Search for the cell housing the specified text and yield its [x, y] center coordinate. 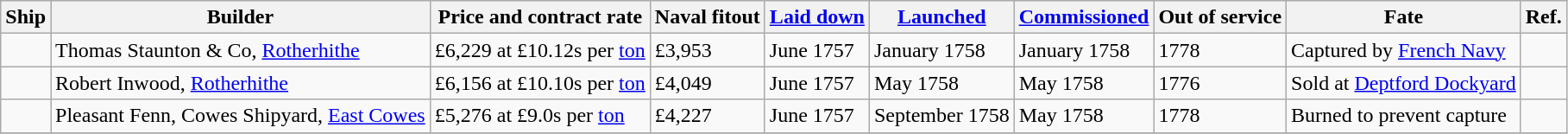
Out of service [1220, 17]
Sold at Deptford Dockyard [1404, 83]
Naval fitout [708, 17]
Pleasant Fenn, Cowes Shipyard, East Cowes [241, 116]
Burned to prevent capture [1404, 116]
Launched [941, 17]
£6,229 at £10.12s per ton [540, 50]
1776 [1220, 83]
Laid down [816, 17]
Commissioned [1084, 17]
Fate [1404, 17]
£5,276 at £9.0s per ton [540, 116]
£4,049 [708, 83]
Thomas Staunton & Co, Rotherhithe [241, 50]
Ref. [1543, 17]
Robert Inwood, Rotherhithe [241, 83]
£6,156 at £10.10s per ton [540, 83]
£4,227 [708, 116]
Price and contract rate [540, 17]
Ship [26, 17]
Builder [241, 17]
Captured by French Navy [1404, 50]
September 1758 [941, 116]
£3,953 [708, 50]
